Output the (X, Y) coordinate of the center of the cell containing the given text.  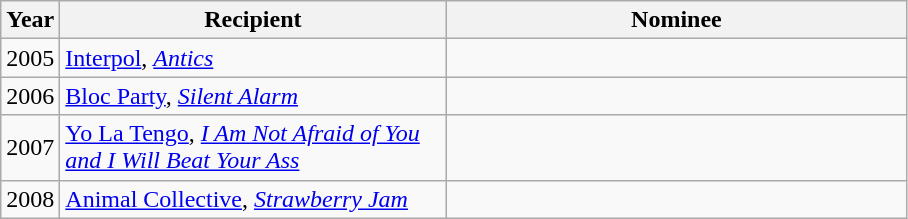
2006 (30, 96)
Recipient (253, 20)
Nominee (676, 20)
Yo La Tengo, I Am Not Afraid of You and I Will Beat Your Ass (253, 148)
Bloc Party, Silent Alarm (253, 96)
Interpol, Antics (253, 58)
Animal Collective, Strawberry Jam (253, 199)
2007 (30, 148)
2005 (30, 58)
2008 (30, 199)
Year (30, 20)
